Pinpoint the cell where the given text exists, returning its [X, Y] midpoint coordinate. 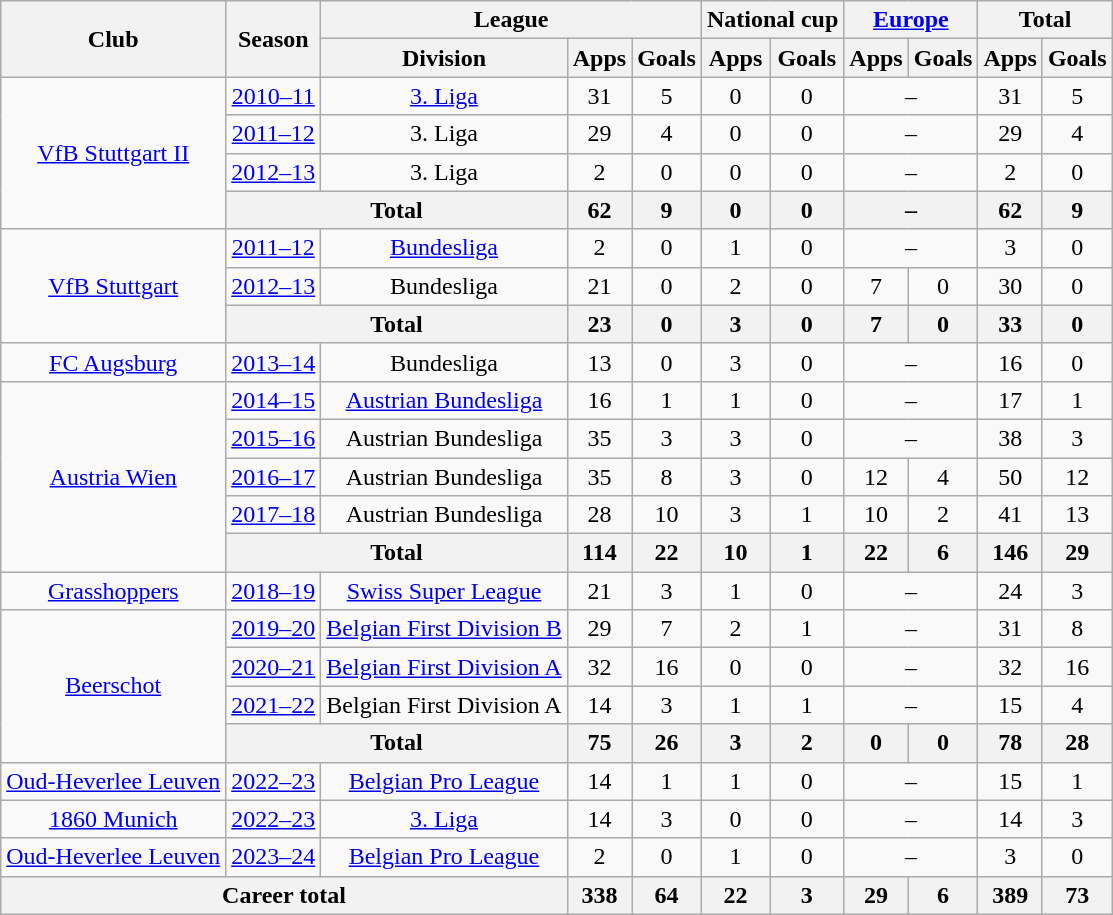
2020–21 [274, 667]
League [512, 20]
26 [667, 743]
2014–15 [274, 400]
146 [1010, 553]
389 [1010, 895]
2018–19 [274, 591]
2015–16 [274, 438]
2019–20 [274, 629]
1860 Munich [114, 819]
24 [1010, 591]
Club [114, 39]
23 [599, 324]
64 [667, 895]
17 [1010, 400]
73 [1077, 895]
Division [444, 58]
2017–18 [274, 515]
FC Augsburg [114, 362]
Europe [911, 20]
75 [599, 743]
VfB Stuttgart [114, 286]
Season [274, 39]
338 [599, 895]
2023–24 [274, 857]
VfB Stuttgart II [114, 153]
2016–17 [274, 477]
38 [1010, 438]
78 [1010, 743]
41 [1010, 515]
50 [1010, 477]
30 [1010, 286]
Belgian First Division B [444, 629]
114 [599, 553]
Swiss Super League [444, 591]
Career total [284, 895]
33 [1010, 324]
Grasshoppers [114, 591]
2010–11 [274, 96]
National cup [772, 20]
2021–22 [274, 705]
2013–14 [274, 362]
Austria Wien [114, 476]
Beerschot [114, 686]
